Provide the [X, Y] coordinate of the cell's center where the given text is located.  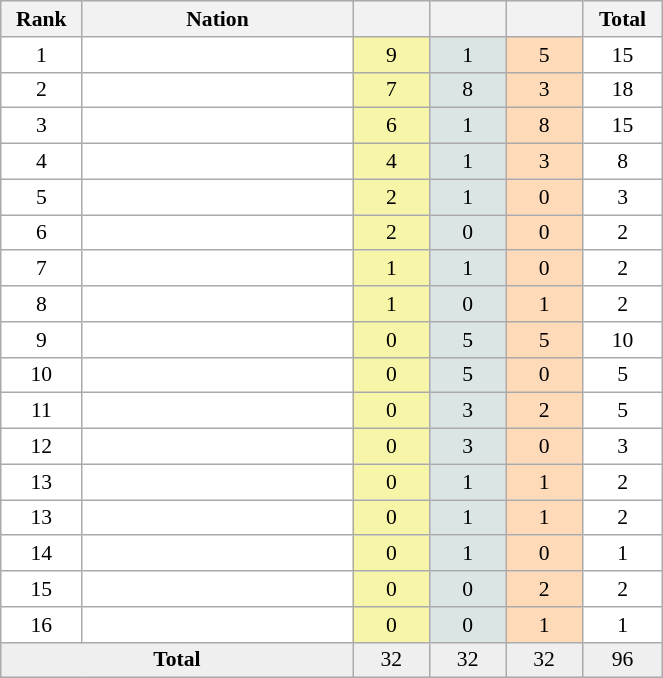
11 [42, 411]
Rank [42, 19]
Nation [218, 19]
12 [42, 447]
18 [622, 90]
14 [42, 554]
16 [42, 625]
96 [622, 660]
